Detect which cell encompasses the target text, then output its [x, y] center coordinate. 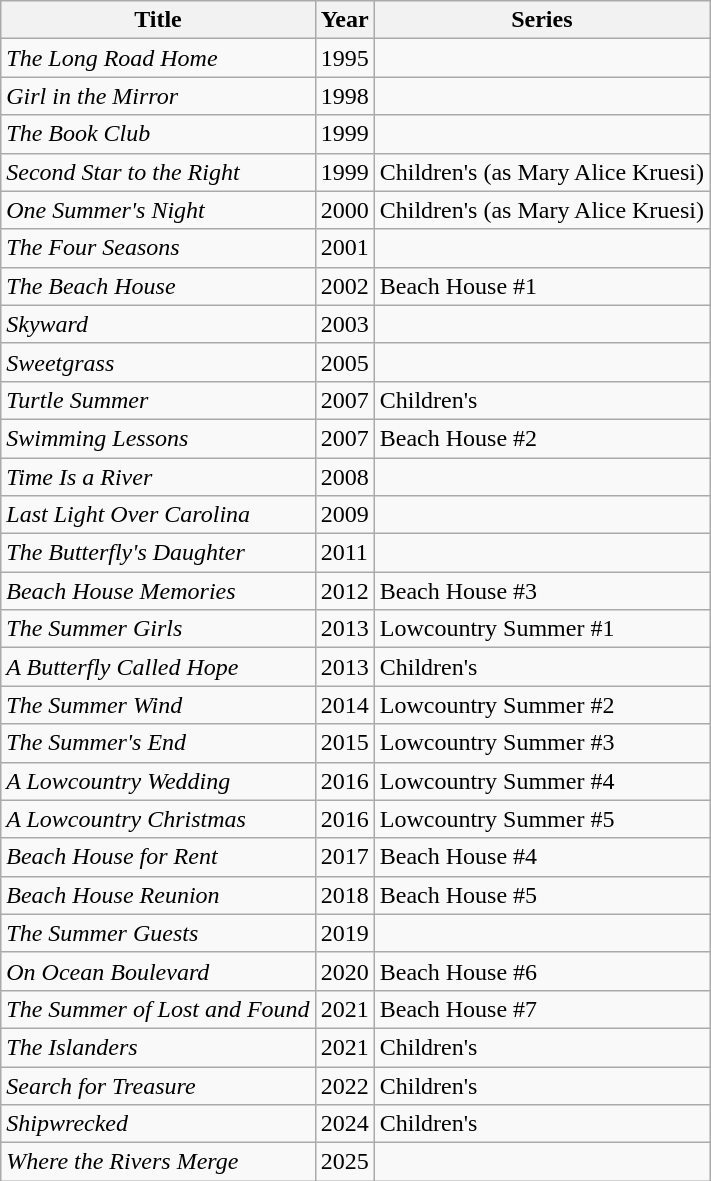
1995 [344, 58]
2005 [344, 362]
Beach House #3 [542, 591]
The Butterfly's Daughter [158, 553]
The Summer Guests [158, 933]
Lowcountry Summer #2 [542, 705]
Second Star to the Right [158, 172]
A Lowcountry Christmas [158, 819]
2018 [344, 895]
Beach House #7 [542, 1009]
Lowcountry Summer #5 [542, 819]
2014 [344, 705]
2024 [344, 1124]
2019 [344, 933]
A Butterfly Called Hope [158, 667]
Where the Rivers Merge [158, 1162]
The Long Road Home [158, 58]
2011 [344, 553]
Beach House #2 [542, 438]
The Four Seasons [158, 248]
Title [158, 20]
Series [542, 20]
A Lowcountry Wedding [158, 781]
2022 [344, 1085]
The Book Club [158, 134]
One Summer's Night [158, 210]
2025 [344, 1162]
Beach House for Rent [158, 857]
Beach House #5 [542, 895]
1998 [344, 96]
Beach House #1 [542, 286]
2003 [344, 324]
The Summer Wind [158, 705]
2009 [344, 515]
2000 [344, 210]
Beach House #6 [542, 971]
The Summer Girls [158, 629]
The Summer's End [158, 743]
Beach House #4 [542, 857]
Beach House Reunion [158, 895]
Lowcountry Summer #3 [542, 743]
2001 [344, 248]
Last Light Over Carolina [158, 515]
Lowcountry Summer #1 [542, 629]
Swimming Lessons [158, 438]
The Islanders [158, 1047]
The Beach House [158, 286]
2012 [344, 591]
2020 [344, 971]
2008 [344, 477]
Skyward [158, 324]
Shipwrecked [158, 1124]
On Ocean Boulevard [158, 971]
Lowcountry Summer #4 [542, 781]
Time Is a River [158, 477]
Search for Treasure [158, 1085]
2017 [344, 857]
Year [344, 20]
Sweetgrass [158, 362]
The Summer of Lost and Found [158, 1009]
Turtle Summer [158, 400]
Girl in the Mirror [158, 96]
2002 [344, 286]
2015 [344, 743]
Beach House Memories [158, 591]
